Capture the cell that displays the provided text and extract its (X, Y) central coordinate. 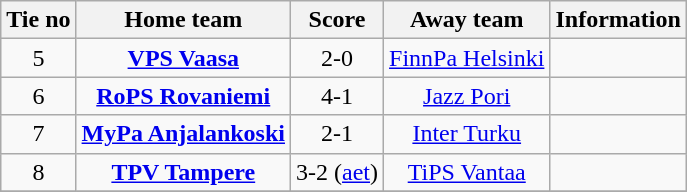
2-1 (338, 134)
Inter Turku (467, 134)
7 (38, 134)
4-1 (338, 96)
RoPS Rovaniemi (183, 96)
8 (38, 172)
FinnPa Helsinki (467, 58)
TiPS Vantaa (467, 172)
3-2 (aet) (338, 172)
Tie no (38, 20)
VPS Vaasa (183, 58)
Jazz Pori (467, 96)
MyPa Anjalankoski (183, 134)
Information (618, 20)
TPV Tampere (183, 172)
2-0 (338, 58)
5 (38, 58)
Home team (183, 20)
Score (338, 20)
Away team (467, 20)
6 (38, 96)
